Determine the [X, Y] coordinate at the center of the cell enclosing the given text.  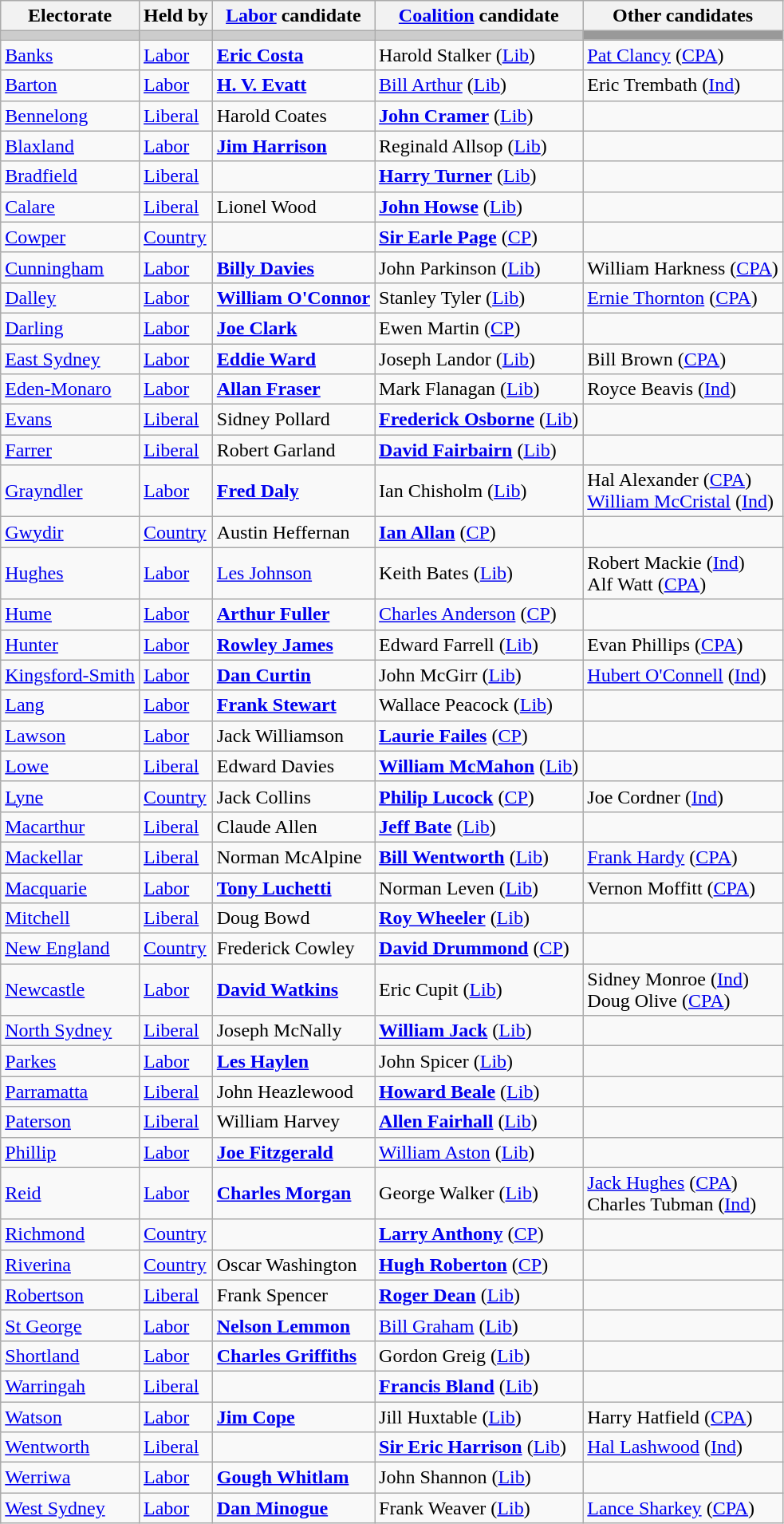
Ian Chisholm (Lib) [479, 492]
Ewen Martin (CP) [479, 328]
Nelson Lemmon [294, 1325]
Pat Clancy (CPA) [683, 55]
Jill Huxtable (Lib) [479, 1416]
William Harvey [294, 1122]
North Sydney [70, 1031]
Billy Davies [294, 267]
St George [70, 1325]
Dan Curtin [294, 675]
Other candidates [683, 16]
Lang [70, 705]
Phillip [70, 1152]
Philip Lucock (CP) [479, 796]
Lowe [70, 766]
Grayndler [70, 492]
John Spicer (Lib) [479, 1061]
Evans [70, 420]
Eric Costa [294, 55]
Cunningham [70, 267]
Farrer [70, 450]
H. V. Evatt [294, 85]
Hubert O'Connell (Ind) [683, 675]
Mackellar [70, 857]
Jim Harrison [294, 146]
George Walker (Lib) [479, 1194]
Werriwa [70, 1478]
Eric Cupit (Lib) [479, 989]
John McGirr (Lib) [479, 675]
West Sydney [70, 1508]
Edward Farrell (Lib) [479, 645]
Laurie Failes (CP) [479, 736]
Tony Luchetti [294, 888]
Francis Bland (Lib) [479, 1386]
Jeff Bate (Lib) [479, 827]
Sidney Monroe (Ind)Doug Olive (CPA) [683, 989]
Parramatta [70, 1092]
Shortland [70, 1356]
Hughes [70, 573]
Sidney Pollard [294, 420]
Roy Wheeler (Lib) [479, 918]
Les Johnson [294, 573]
Lawson [70, 736]
Darling [70, 328]
William Aston (Lib) [479, 1152]
Macquarie [70, 888]
Stanley Tyler (Lib) [479, 298]
Labor candidate [294, 16]
David Drummond (CP) [479, 949]
Lance Sharkey (CPA) [683, 1508]
Dalley [70, 298]
Gough Whitlam [294, 1478]
Coalition candidate [479, 16]
Eddie Ward [294, 358]
Macarthur [70, 827]
Paterson [70, 1122]
Sir Earle Page (CP) [479, 237]
Oscar Washington [294, 1265]
Vernon Moffitt (CPA) [683, 888]
Jack Hughes (CPA)Charles Tubman (Ind) [683, 1194]
Frank Spencer [294, 1295]
Bill Brown (CPA) [683, 358]
Bill Wentworth (Lib) [479, 857]
Robert Garland [294, 450]
Charles Anderson (CP) [479, 614]
Norman Leven (Lib) [479, 888]
Banks [70, 55]
Hal Lashwood (Ind) [683, 1447]
Frank Hardy (CPA) [683, 857]
Rowley James [294, 645]
Joe Clark [294, 328]
Arthur Fuller [294, 614]
William Harkness (CPA) [683, 267]
Jack Collins [294, 796]
Richmond [70, 1234]
Wallace Peacock (Lib) [479, 705]
Les Haylen [294, 1061]
Riverina [70, 1265]
Bradfield [70, 176]
Howard Beale (Lib) [479, 1092]
Harold Coates [294, 116]
Roger Dean (Lib) [479, 1295]
East Sydney [70, 358]
Frederick Osborne (Lib) [479, 420]
Jack Williamson [294, 736]
Evan Phillips (CPA) [683, 645]
John Heazlewood [294, 1092]
John Cramer (Lib) [479, 116]
Sir Eric Harrison (Lib) [479, 1447]
Hal Alexander (CPA)William McCristal (Ind) [683, 492]
Jim Cope [294, 1416]
Hume [70, 614]
Edward Davies [294, 766]
Robert Mackie (Ind)Alf Watt (CPA) [683, 573]
John Howse (Lib) [479, 207]
Allan Fraser [294, 389]
Bill Graham (Lib) [479, 1325]
Mitchell [70, 918]
Reid [70, 1194]
Kingsford-Smith [70, 675]
Austin Heffernan [294, 532]
William Jack (Lib) [479, 1031]
Blaxland [70, 146]
Frank Weaver (Lib) [479, 1508]
New England [70, 949]
Wentworth [70, 1447]
Allen Fairhall (Lib) [479, 1122]
David Fairbairn (Lib) [479, 450]
Gwydir [70, 532]
Norman McAlpine [294, 857]
Charles Griffiths [294, 1356]
Hugh Roberton (CP) [479, 1265]
Warringah [70, 1386]
Parkes [70, 1061]
Newcastle [70, 989]
Hunter [70, 645]
Joe Cordner (Ind) [683, 796]
Larry Anthony (CP) [479, 1234]
Joe Fitzgerald [294, 1152]
Reginald Allsop (Lib) [479, 146]
Ernie Thornton (CPA) [683, 298]
Bill Arthur (Lib) [479, 85]
Electorate [70, 16]
Dan Minogue [294, 1508]
Royce Beavis (Ind) [683, 389]
John Parkinson (Lib) [479, 267]
David Watkins [294, 989]
Gordon Greig (Lib) [479, 1356]
Harry Hatfield (CPA) [683, 1416]
Calare [70, 207]
Held by [175, 16]
Frank Stewart [294, 705]
Doug Bowd [294, 918]
Frederick Cowley [294, 949]
Ian Allan (CP) [479, 532]
Eden-Monaro [70, 389]
Barton [70, 85]
Harold Stalker (Lib) [479, 55]
Joseph Landor (Lib) [479, 358]
Bennelong [70, 116]
William O'Connor [294, 298]
Charles Morgan [294, 1194]
Robertson [70, 1295]
Cowper [70, 237]
John Shannon (Lib) [479, 1478]
William McMahon (Lib) [479, 766]
Fred Daly [294, 492]
Lionel Wood [294, 207]
Eric Trembath (Ind) [683, 85]
Keith Bates (Lib) [479, 573]
Watson [70, 1416]
Joseph McNally [294, 1031]
Claude Allen [294, 827]
Lyne [70, 796]
Harry Turner (Lib) [479, 176]
Mark Flanagan (Lib) [479, 389]
